Determine the (x, y) coordinate at the center of the cell enclosing the given text.  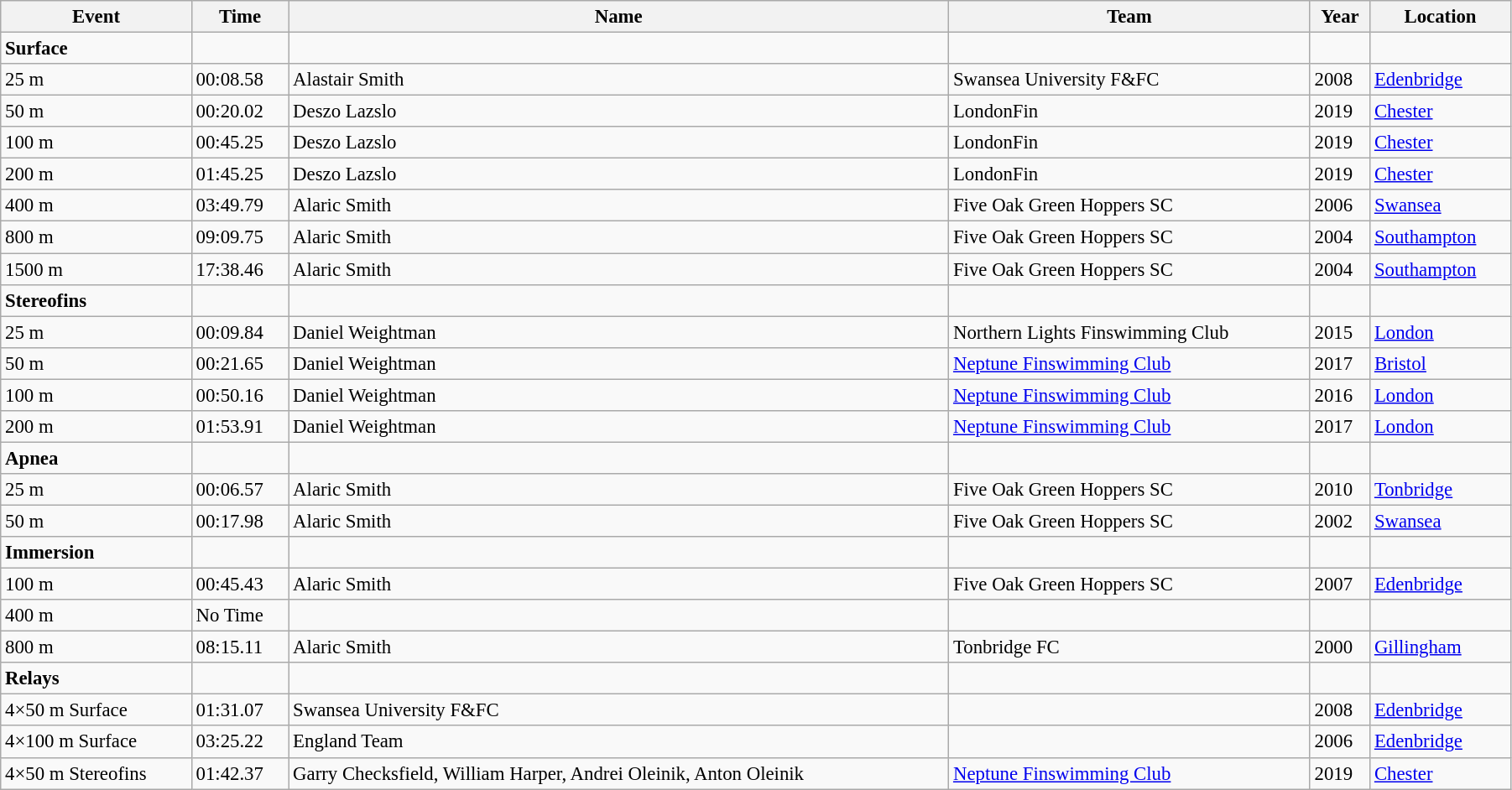
2002 (1339, 521)
4×100 m Surface (96, 742)
Time (240, 17)
Relays (96, 678)
Tonbridge FC (1129, 647)
09:09.75 (240, 237)
Surface (96, 49)
00:45.43 (240, 585)
England Team (619, 742)
Year (1339, 17)
03:49.79 (240, 205)
00:21.65 (240, 363)
08:15.11 (240, 647)
17:38.46 (240, 269)
00:45.25 (240, 143)
00:20.02 (240, 112)
Event (96, 17)
1500 m (96, 269)
2016 (1339, 395)
Tonbridge (1441, 490)
2010 (1339, 490)
01:42.37 (240, 773)
2000 (1339, 647)
Garry Checksfield, William Harper, Andrei Oleinik, Anton Oleinik (619, 773)
No Time (240, 616)
Location (1441, 17)
00:06.57 (240, 490)
4×50 m Stereofins (96, 773)
00:50.16 (240, 395)
4×50 m Surface (96, 710)
Team (1129, 17)
Gillingham (1441, 647)
2015 (1339, 332)
Immersion (96, 553)
01:45.25 (240, 174)
2007 (1339, 585)
00:17.98 (240, 521)
Alastair Smith (619, 80)
Apnea (96, 458)
Bristol (1441, 363)
Northern Lights Finswimming Club (1129, 332)
01:53.91 (240, 427)
03:25.22 (240, 742)
Name (619, 17)
00:08.58 (240, 80)
Stereofins (96, 300)
01:31.07 (240, 710)
00:09.84 (240, 332)
